Determine the [X, Y] coordinate at the center of the cell enclosing the given text.  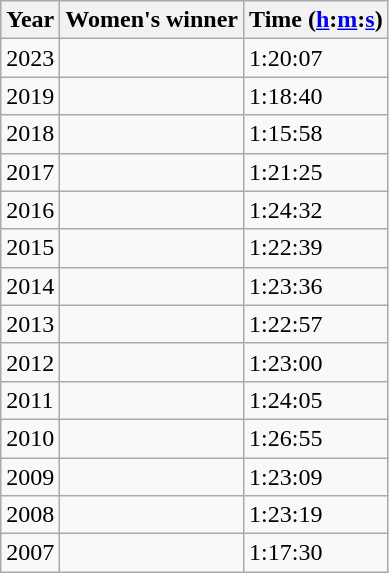
1:23:00 [316, 362]
1:23:19 [316, 515]
1:23:09 [316, 477]
1:15:58 [316, 134]
1:22:57 [316, 324]
2012 [30, 362]
2017 [30, 172]
2009 [30, 477]
1:26:55 [316, 438]
2019 [30, 96]
1:18:40 [316, 96]
2013 [30, 324]
2007 [30, 553]
1:24:05 [316, 400]
2014 [30, 286]
1:22:39 [316, 248]
1:21:25 [316, 172]
1:24:32 [316, 210]
2016 [30, 210]
1:17:30 [316, 553]
2008 [30, 515]
Women's winner [152, 20]
1:20:07 [316, 58]
2015 [30, 248]
1:23:36 [316, 286]
2010 [30, 438]
2023 [30, 58]
Year [30, 20]
2011 [30, 400]
Time (h:m:s) [316, 20]
2018 [30, 134]
